Provide the (x, y) coordinate of the cell's center where the given text is located.  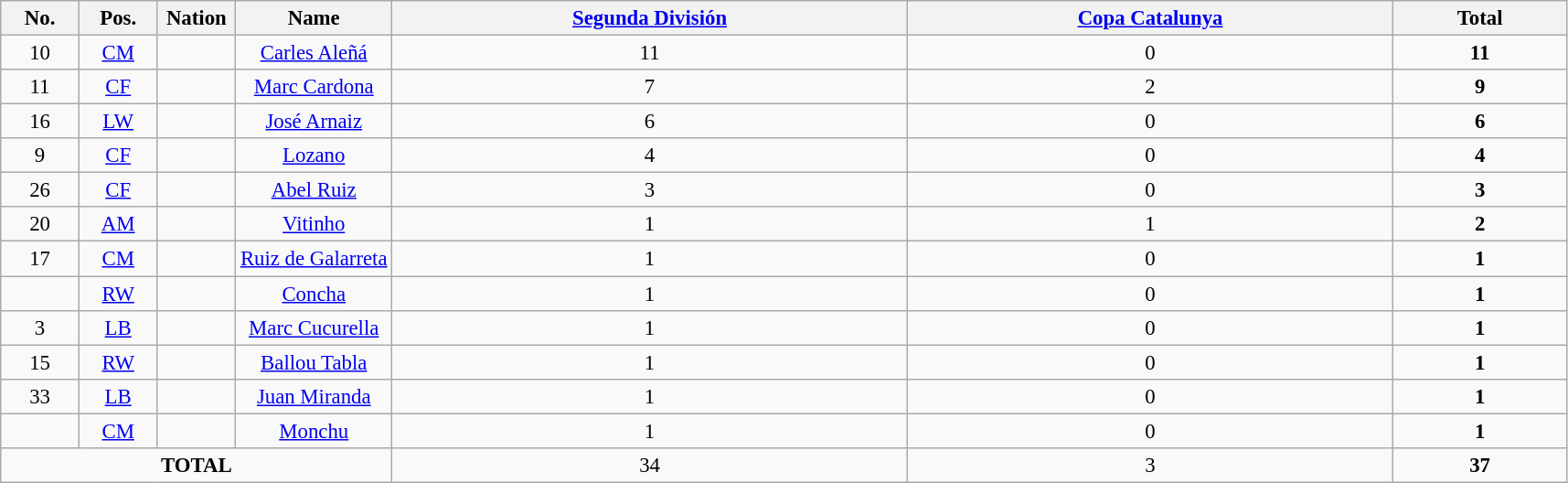
Carles Aleñá (315, 53)
TOTAL (197, 466)
Copa Catalunya (1150, 18)
Vitinho (315, 224)
7 (649, 87)
15 (40, 362)
Segunda División (649, 18)
Lozano (315, 156)
No. (40, 18)
10 (40, 53)
Marc Cucurella (315, 327)
33 (40, 396)
Pos. (118, 18)
Ballou Tabla (315, 362)
LW (118, 122)
Marc Cardona (315, 87)
Nation (197, 18)
Abel Ruiz (315, 190)
16 (40, 122)
José Arnaiz (315, 122)
37 (1479, 466)
AM (118, 224)
Ruiz de Galarreta (315, 259)
Name (315, 18)
34 (649, 466)
26 (40, 190)
17 (40, 259)
Juan Miranda (315, 396)
Monchu (315, 431)
20 (40, 224)
Total (1479, 18)
Concha (315, 294)
